Capture the cell that displays the provided text and extract its [x, y] central coordinate. 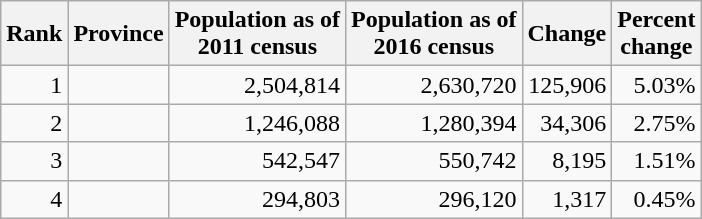
550,742 [434, 161]
2.75% [656, 123]
125,906 [567, 85]
8,195 [567, 161]
1.51% [656, 161]
3 [34, 161]
2 [34, 123]
2,630,720 [434, 85]
Percentchange [656, 34]
542,547 [257, 161]
1,317 [567, 199]
4 [34, 199]
Population as of2016 census [434, 34]
1 [34, 85]
5.03% [656, 85]
Change [567, 34]
296,120 [434, 199]
34,306 [567, 123]
Rank [34, 34]
1,246,088 [257, 123]
Province [118, 34]
2,504,814 [257, 85]
Population as of2011 census [257, 34]
294,803 [257, 199]
0.45% [656, 199]
1,280,394 [434, 123]
